Output the (x, y) coordinate of the center of the cell containing the given text.  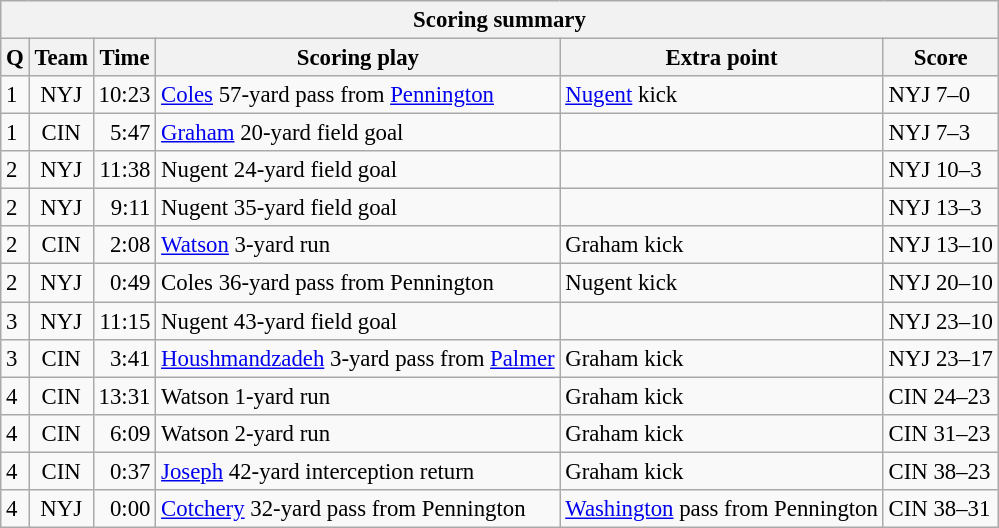
Cotchery 32-yard pass from Pennington (358, 509)
Scoring play (358, 58)
Joseph 42-yard interception return (358, 471)
CIN 38–23 (940, 471)
0:00 (124, 509)
13:31 (124, 396)
Houshmandzadeh 3-yard pass from Palmer (358, 358)
NYJ 13–3 (940, 208)
2:08 (124, 245)
Washington pass from Pennington (722, 509)
NYJ 7–3 (940, 133)
CIN 31–23 (940, 433)
6:09 (124, 433)
CIN 38–31 (940, 509)
NYJ 23–17 (940, 358)
NYJ 7–0 (940, 95)
11:15 (124, 321)
Watson 3-yard run (358, 245)
Coles 36-yard pass from Pennington (358, 283)
Time (124, 58)
9:11 (124, 208)
0:49 (124, 283)
0:37 (124, 471)
NYJ 23–10 (940, 321)
Extra point (722, 58)
Score (940, 58)
Graham 20-yard field goal (358, 133)
Watson 1-yard run (358, 396)
NYJ 10–3 (940, 170)
NYJ 13–10 (940, 245)
3:41 (124, 358)
Watson 2-yard run (358, 433)
CIN 24–23 (940, 396)
Nugent 43-yard field goal (358, 321)
Nugent 24-yard field goal (358, 170)
5:47 (124, 133)
Scoring summary (500, 20)
NYJ 20–10 (940, 283)
10:23 (124, 95)
Q (15, 58)
Coles 57-yard pass from Pennington (358, 95)
Team (61, 58)
Nugent 35-yard field goal (358, 208)
11:38 (124, 170)
